For the text-containing cell, return its midpoint in (X, Y) coordinate format. 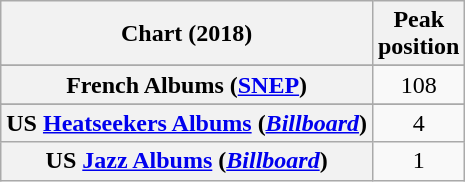
108 (418, 85)
4 (418, 123)
Peak position (418, 34)
US Heatseekers Albums (Billboard) (187, 123)
Chart (2018) (187, 34)
US Jazz Albums (Billboard) (187, 161)
1 (418, 161)
French Albums (SNEP) (187, 85)
